From the cell containing the given text, extract its center point as (X, Y) coordinate. 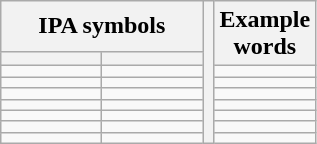
Example words (265, 34)
IPA symbols (102, 26)
